Return the (x, y) coordinate for the center point of the cell that contains the specified text.  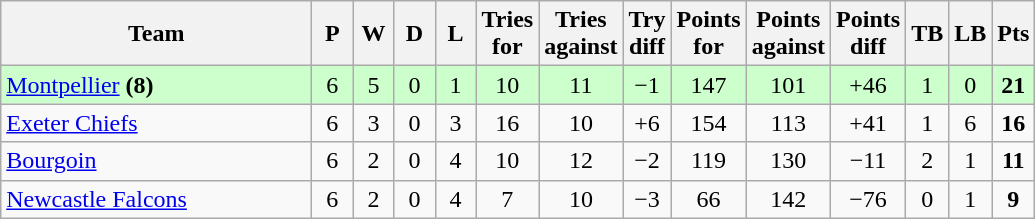
P (332, 34)
142 (788, 199)
154 (708, 123)
−11 (868, 161)
147 (708, 85)
TB (928, 34)
D (414, 34)
Newcastle Falcons (156, 199)
66 (708, 199)
Points diff (868, 34)
W (374, 34)
−3 (647, 199)
130 (788, 161)
Tries against (581, 34)
−76 (868, 199)
7 (508, 199)
101 (788, 85)
+41 (868, 123)
Points against (788, 34)
113 (788, 123)
Exeter Chiefs (156, 123)
−1 (647, 85)
Montpellier (8) (156, 85)
119 (708, 161)
+46 (868, 85)
5 (374, 85)
Points for (708, 34)
Try diff (647, 34)
Team (156, 34)
21 (1014, 85)
−2 (647, 161)
Tries for (508, 34)
LB (970, 34)
9 (1014, 199)
+6 (647, 123)
12 (581, 161)
Bourgoin (156, 161)
L (456, 34)
Pts (1014, 34)
